Output the (X, Y) coordinate of the center of the cell containing the given text.  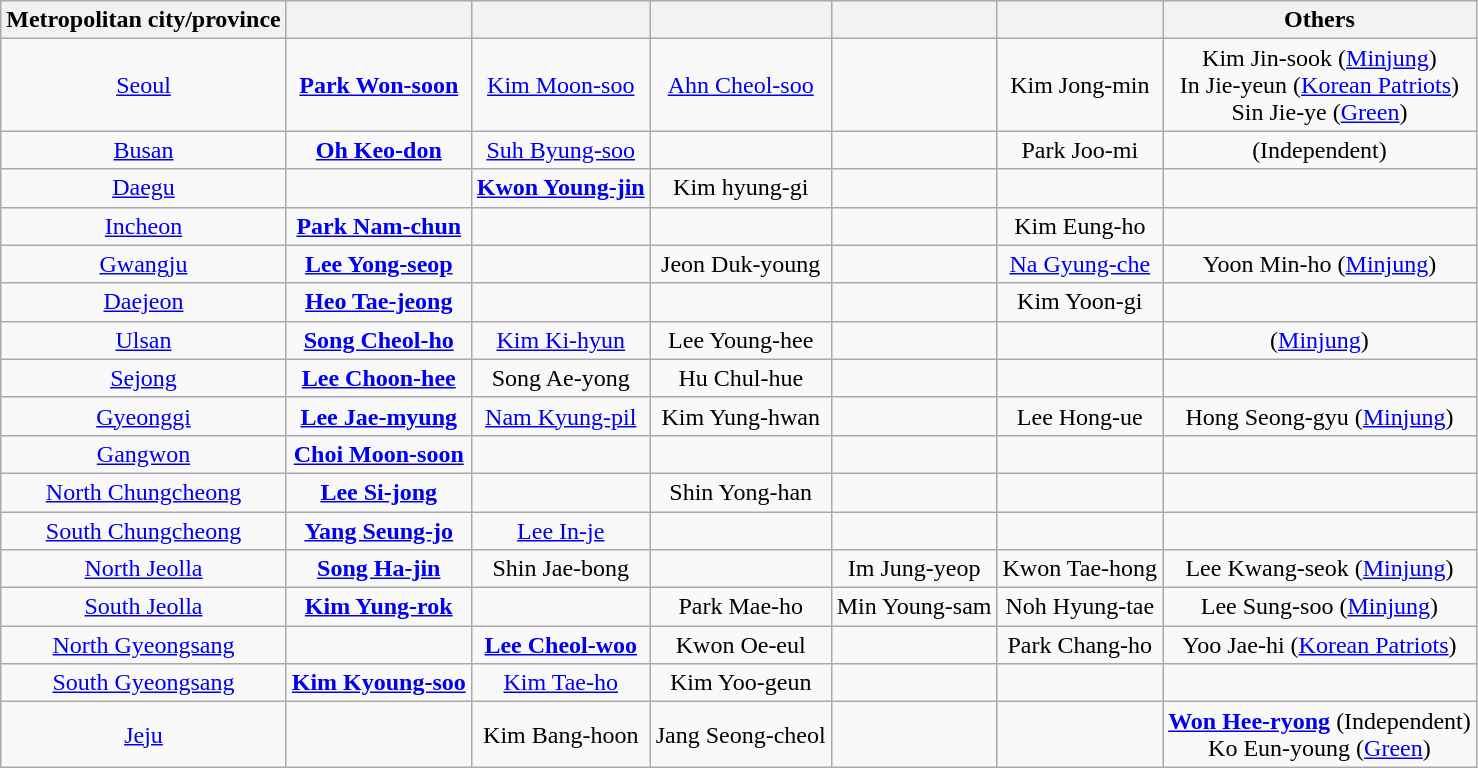
Jeju (144, 734)
Jeon Duk-young (740, 264)
Nam Kyung-pil (560, 416)
Shin Jae-bong (560, 569)
Yoo Jae-hi (Korean Patriots) (1320, 645)
Park Chang-ho (1080, 645)
Kim Yung-rok (378, 607)
Ahn Cheol-soo (740, 85)
Park Joo-mi (1080, 150)
Busan (144, 150)
Song Ha-jin (378, 569)
Lee Cheol-woo (560, 645)
Lee Sung-soo (Minjung) (1320, 607)
Kim Jong-min (1080, 85)
Kim Yung-hwan (740, 416)
Choi Moon-soon (378, 454)
Kim Moon-soo (560, 85)
Daegu (144, 188)
Gangwon (144, 454)
Kim Yoo-geun (740, 683)
South Jeolla (144, 607)
Yoon Min-ho (Minjung) (1320, 264)
Gwangju (144, 264)
Lee Choon-hee (378, 378)
Others (1320, 20)
Lee Young-hee (740, 340)
Seoul (144, 85)
Lee In-je (560, 531)
Noh Hyung-tae (1080, 607)
Lee Kwang-seok (Minjung) (1320, 569)
Oh Keo-don (378, 150)
Park Nam-chun (378, 226)
Shin Yong-han (740, 492)
Heo Tae-jeong (378, 302)
Kim Eung-ho (1080, 226)
Kim Ki-hyun (560, 340)
Song Cheol-ho (378, 340)
Lee Hong-ue (1080, 416)
Hu Chul-hue (740, 378)
Min Young-sam (914, 607)
North Chungcheong (144, 492)
Kwon Oe-eul (740, 645)
Gyeonggi (144, 416)
North Gyeongsang (144, 645)
Song Ae-yong (560, 378)
Na Gyung-che (1080, 264)
Hong Seong-gyu (Minjung) (1320, 416)
Metropolitan city/province (144, 20)
Kim hyung-gi (740, 188)
Incheon (144, 226)
Kim Kyoung-soo (378, 683)
Lee Si-jong (378, 492)
South Gyeongsang (144, 683)
Jang Seong-cheol (740, 734)
North Jeolla (144, 569)
Kim Jin-sook (Minjung) In Jie-yeun (Korean Patriots) Sin Jie-ye (Green) (1320, 85)
Im Jung-yeop (914, 569)
Ulsan (144, 340)
Sejong (144, 378)
Lee Yong-seop (378, 264)
Kim Tae-ho (560, 683)
Kim Yoon-gi (1080, 302)
Daejeon (144, 302)
(Minjung) (1320, 340)
(Independent) (1320, 150)
Yang Seung-jo (378, 531)
Park Mae-ho (740, 607)
Kwon Young-jin (560, 188)
Won Hee-ryong (Independent) Ko Eun-young (Green) (1320, 734)
Park Won-soon (378, 85)
South Chungcheong (144, 531)
Kwon Tae-hong (1080, 569)
Lee Jae-myung (378, 416)
Kim Bang-hoon (560, 734)
Suh Byung-soo (560, 150)
